Return [x, y] of the center of cell containing provided text 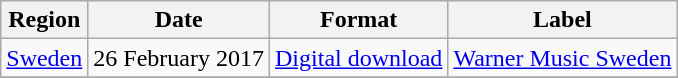
26 February 2017 [179, 58]
Region [44, 20]
Digital download [359, 58]
Format [359, 20]
Date [179, 20]
Sweden [44, 58]
Warner Music Sweden [562, 58]
Label [562, 20]
